Find where the given text appears and provide that cell's center as [X, Y] coordinate. 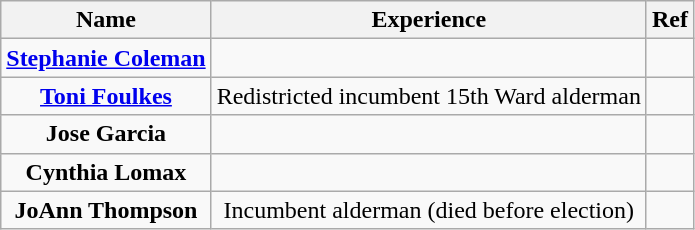
Toni Foulkes [106, 96]
Redistricted incumbent 15th Ward alderman [428, 96]
Cynthia Lomax [106, 172]
Jose Garcia [106, 134]
Experience [428, 20]
Name [106, 20]
Stephanie Coleman [106, 58]
Ref [670, 20]
Incumbent alderman (died before election) [428, 210]
JoAnn Thompson [106, 210]
